For the text-containing cell, return its midpoint in [X, Y] coordinate format. 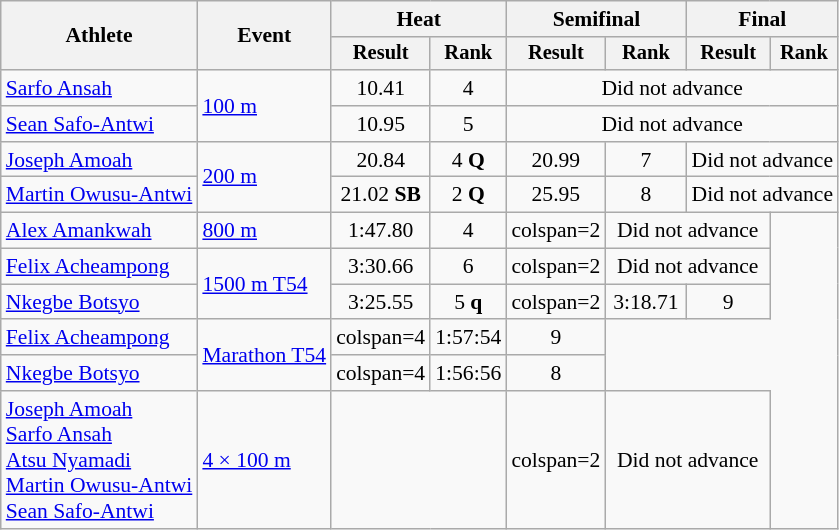
Marathon T54 [264, 356]
Semifinal [596, 19]
3:25.55 [380, 302]
1500 m T54 [264, 284]
Joseph Amoah [100, 160]
1:57:54 [468, 338]
2 Q [468, 195]
Joseph AmoahSarfo AnsahAtsu NyamadiMartin Owusu-AntwiSean Safo-Antwi [100, 460]
4 × 100 m [264, 460]
20.99 [556, 160]
21.02 SB [380, 195]
200 m [264, 178]
6 [468, 267]
Alex Amankwah [100, 231]
Heat [418, 19]
3:30.66 [380, 267]
20.84 [380, 160]
5 [468, 124]
Martin Owusu-Antwi [100, 195]
10.41 [380, 88]
Sean Safo-Antwi [100, 124]
Sarfo Ansah [100, 88]
1:47.80 [380, 231]
1:56:56 [468, 373]
Event [264, 36]
25.95 [556, 195]
10.95 [380, 124]
800 m [264, 231]
Athlete [100, 36]
Final [763, 19]
7 [646, 160]
5 q [468, 302]
3:18.71 [646, 302]
4 Q [468, 160]
100 m [264, 106]
